Return (x, y) of the center of cell containing provided text 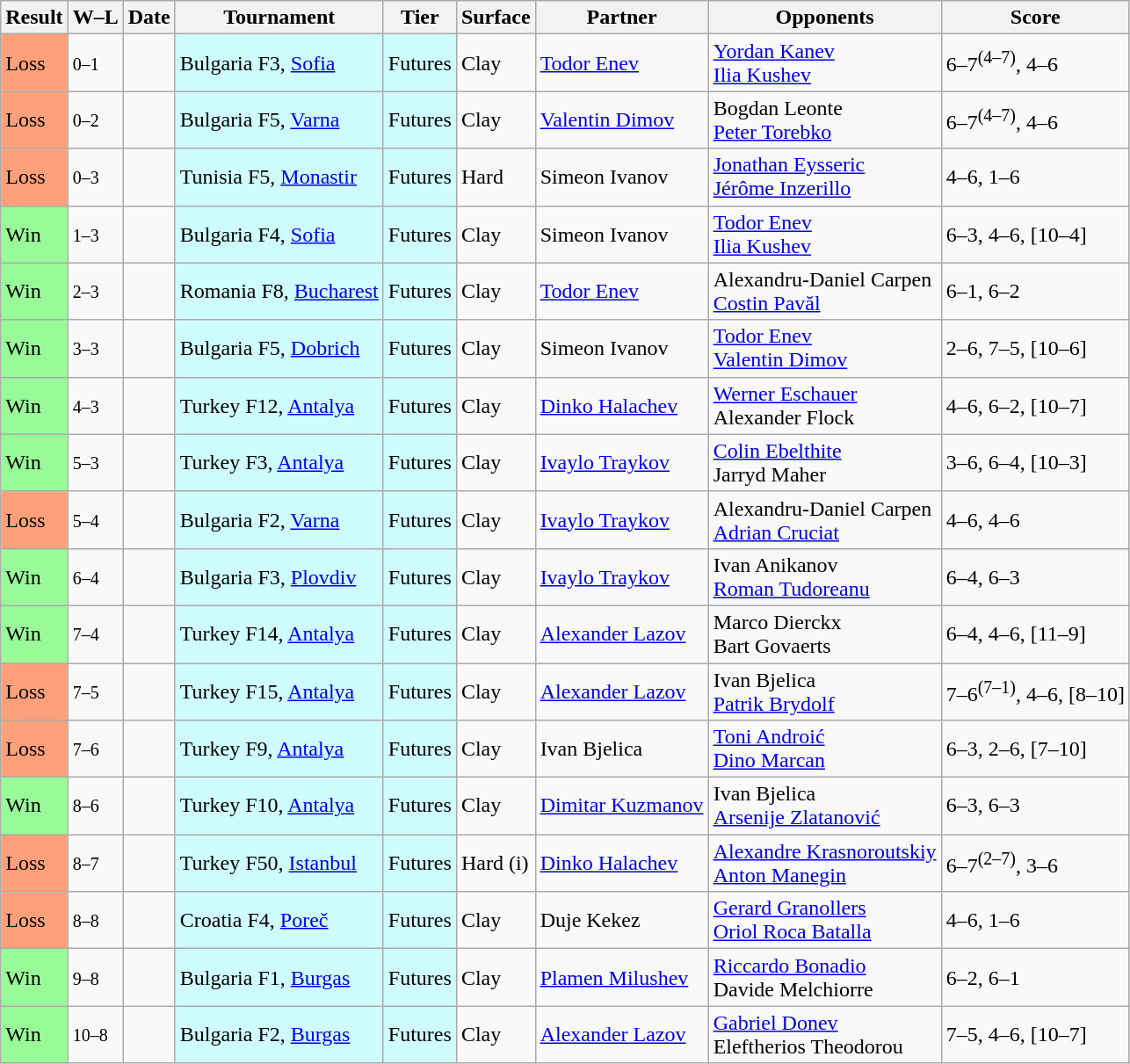
Bulgaria F4, Sofia (279, 234)
7–5 (95, 691)
Riccardo Bonadio Davide Melchiorre (824, 977)
Dimitar Kuzmanov (622, 807)
Turkey F14, Antalya (279, 634)
Surface (496, 18)
Turkey F3, Antalya (279, 462)
Alexandre Krasnoroutskiy Anton Manegin (824, 863)
Bulgaria F5, Varna (279, 119)
0–2 (95, 119)
Croatia F4, Poreč (279, 921)
Turkey F9, Antalya (279, 749)
Opponents (824, 18)
6–4, 4–6, [11–9] (1035, 634)
Jonathan Eysseric Jérôme Inzerillo (824, 177)
Bogdan Leonte Peter Torebko (824, 119)
Alexandru-Daniel Carpen Costin Pavăl (824, 292)
7–6(7–1), 4–6, [8–10] (1035, 691)
Plamen Milushev (622, 977)
8–7 (95, 863)
Result (34, 18)
Colin Ebelthite Jarryd Maher (824, 462)
7–5, 4–6, [10–7] (1035, 1035)
8–6 (95, 807)
Ivan Bjelica Patrik Brydolf (824, 691)
3–3 (95, 348)
Ivan Anikanov Roman Tudoreanu (824, 576)
Turkey F15, Antalya (279, 691)
9–8 (95, 977)
Bulgaria F1, Burgas (279, 977)
6–3, 4–6, [10–4] (1035, 234)
2–6, 7–5, [10–6] (1035, 348)
Bulgaria F5, Dobrich (279, 348)
Turkey F50, Istanbul (279, 863)
Valentin Dimov (622, 119)
Yordan Kanev Ilia Kushev (824, 63)
8–8 (95, 921)
4–6, 4–6 (1035, 520)
0–3 (95, 177)
4–3 (95, 406)
6–4, 6–3 (1035, 576)
Bulgaria F3, Sofia (279, 63)
Bulgaria F2, Varna (279, 520)
6–7(2–7), 3–6 (1035, 863)
Gerard Granollers Oriol Roca Batalla (824, 921)
7–4 (95, 634)
Alexandru-Daniel Carpen Adrian Cruciat (824, 520)
5–3 (95, 462)
4–6, 6–2, [10–7] (1035, 406)
6–4 (95, 576)
Turkey F10, Antalya (279, 807)
5–4 (95, 520)
Turkey F12, Antalya (279, 406)
Tournament (279, 18)
Hard (i) (496, 863)
W–L (95, 18)
Tunisia F5, Monastir (279, 177)
Gabriel Donev Eleftherios Theodorou (824, 1035)
Duje Kekez (622, 921)
Date (149, 18)
Bulgaria F3, Plovdiv (279, 576)
6–3, 2–6, [7–10] (1035, 749)
0–1 (95, 63)
Ivan Bjelica (622, 749)
Marco Dierckx Bart Govaerts (824, 634)
6–3, 6–3 (1035, 807)
Score (1035, 18)
Todor Enev Valentin Dimov (824, 348)
6–1, 6–2 (1035, 292)
1–3 (95, 234)
10–8 (95, 1035)
Ivan Bjelica Arsenije Zlatanović (824, 807)
Todor Enev Ilia Kushev (824, 234)
Bulgaria F2, Burgas (279, 1035)
Partner (622, 18)
Werner Eschauer Alexander Flock (824, 406)
Hard (496, 177)
3–6, 6–4, [10–3] (1035, 462)
6–2, 6–1 (1035, 977)
Toni Androić Dino Marcan (824, 749)
2–3 (95, 292)
Romania F8, Bucharest (279, 292)
Tier (420, 18)
7–6 (95, 749)
